Capture the cell that displays the provided text and extract its [x, y] central coordinate. 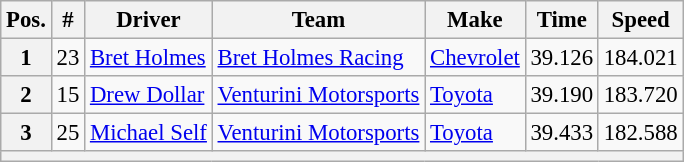
1 [26, 58]
Time [562, 20]
Drew Dollar [149, 95]
23 [68, 58]
39.190 [562, 95]
Team [318, 20]
39.126 [562, 58]
Chevrolet [475, 58]
Pos. [26, 20]
Bret Holmes [149, 58]
Bret Holmes Racing [318, 58]
3 [26, 133]
2 [26, 95]
Make [475, 20]
Driver [149, 20]
Speed [640, 20]
Michael Self [149, 133]
39.433 [562, 133]
184.021 [640, 58]
183.720 [640, 95]
25 [68, 133]
182.588 [640, 133]
15 [68, 95]
# [68, 20]
